Find where the given text appears and provide that cell's center as (x, y) coordinate. 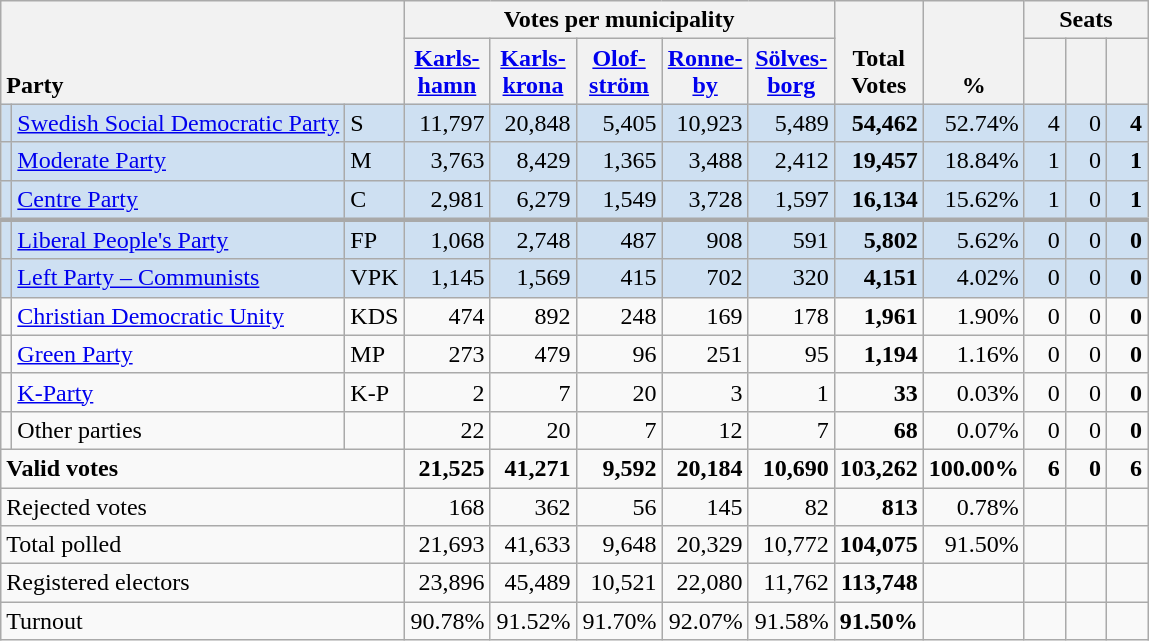
168 (447, 507)
320 (791, 278)
3,763 (447, 161)
10,690 (791, 468)
10,521 (619, 583)
362 (533, 507)
3 (705, 392)
Total Votes (878, 52)
91.52% (533, 621)
2,412 (791, 161)
19,457 (878, 161)
Swedish Social Democratic Party (178, 123)
113,748 (878, 583)
11,762 (791, 583)
3,728 (705, 200)
Other parties (178, 430)
9,648 (619, 545)
1,365 (619, 161)
1,549 (619, 200)
2,981 (447, 200)
813 (878, 507)
96 (619, 354)
6,279 (533, 200)
5.62% (974, 240)
5,802 (878, 240)
100.00% (974, 468)
18.84% (974, 161)
9,592 (619, 468)
S (374, 123)
0.78% (974, 507)
4,151 (878, 278)
33 (878, 392)
4.02% (974, 278)
21,525 (447, 468)
5,405 (619, 123)
0.03% (974, 392)
KDS (374, 316)
1.90% (974, 316)
Moderate Party (178, 161)
Ronne- by (705, 72)
1,145 (447, 278)
273 (447, 354)
Votes per municipality (619, 20)
52.74% (974, 123)
56 (619, 507)
Registered electors (202, 583)
Sölves- borg (791, 72)
479 (533, 354)
908 (705, 240)
Rejected votes (202, 507)
Centre Party (178, 200)
Karls- hamn (447, 72)
20,184 (705, 468)
2,748 (533, 240)
45,489 (533, 583)
20,848 (533, 123)
169 (705, 316)
0.07% (974, 430)
Karls- krona (533, 72)
VPK (374, 278)
41,633 (533, 545)
68 (878, 430)
12 (705, 430)
145 (705, 507)
1,068 (447, 240)
1,961 (878, 316)
MP (374, 354)
16,134 (878, 200)
90.78% (447, 621)
K-P (374, 392)
Total polled (202, 545)
Green Party (178, 354)
Seats (1086, 20)
3,488 (705, 161)
20,329 (705, 545)
8,429 (533, 161)
Turnout (202, 621)
104,075 (878, 545)
Party (202, 52)
5,489 (791, 123)
15.62% (974, 200)
92.07% (705, 621)
82 (791, 507)
Liberal People's Party (178, 240)
54,462 (878, 123)
1.16% (974, 354)
103,262 (878, 468)
FP (374, 240)
10,923 (705, 123)
11,797 (447, 123)
1,569 (533, 278)
251 (705, 354)
892 (533, 316)
Valid votes (202, 468)
474 (447, 316)
22,080 (705, 583)
1,194 (878, 354)
Christian Democratic Unity (178, 316)
487 (619, 240)
M (374, 161)
415 (619, 278)
Left Party – Communists (178, 278)
702 (705, 278)
10,772 (791, 545)
95 (791, 354)
41,271 (533, 468)
23,896 (447, 583)
248 (619, 316)
Olof- ström (619, 72)
91.58% (791, 621)
178 (791, 316)
% (974, 52)
22 (447, 430)
91.70% (619, 621)
C (374, 200)
21,693 (447, 545)
K-Party (178, 392)
591 (791, 240)
1,597 (791, 200)
2 (447, 392)
